Output the [x, y] coordinate of the center of the cell containing the given text.  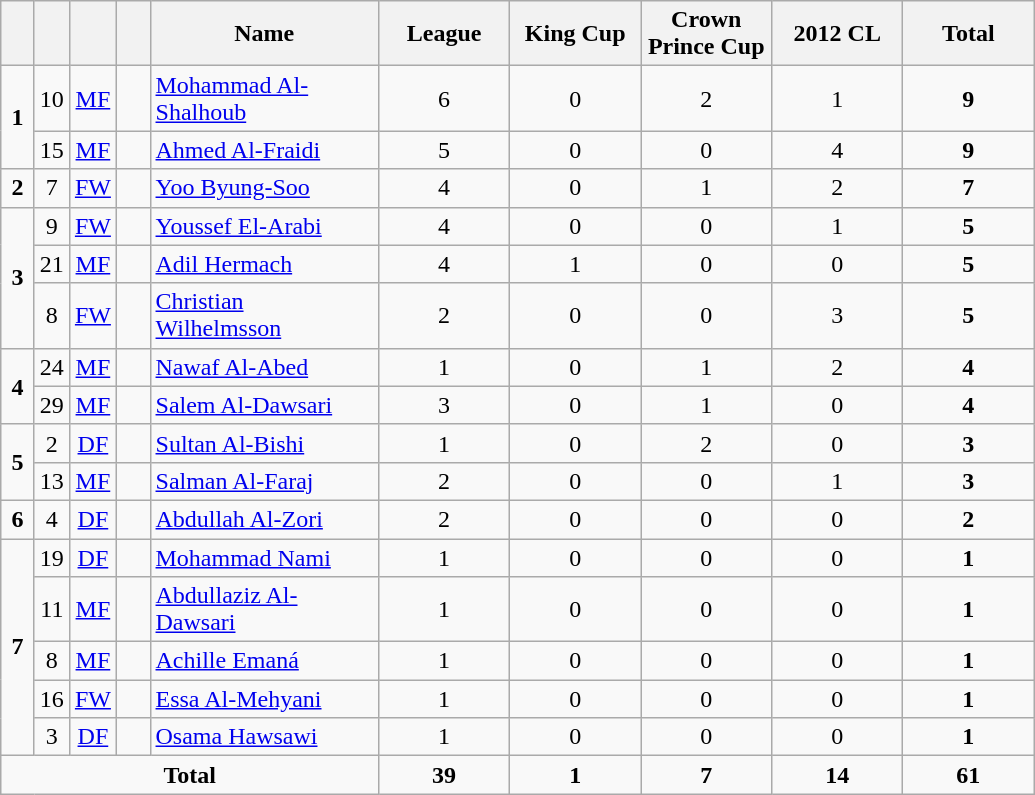
16 [52, 699]
Salman Al-Faraj [264, 481]
11 [52, 610]
39 [444, 775]
Abdullah Al-Zori [264, 519]
21 [52, 264]
League [444, 34]
24 [52, 367]
Name [264, 34]
61 [968, 775]
13 [52, 481]
Osama Hawsawi [264, 737]
2012 CL [838, 34]
Ahmed Al-Fraidi [264, 150]
Nawaf Al-Abed [264, 367]
Yoo Byung-Soo [264, 188]
Abdullaziz Al-Dawsari [264, 610]
Crown Prince Cup [706, 34]
Youssef El-Arabi [264, 226]
10 [52, 98]
29 [52, 405]
Mohammad Al-Shalhoub [264, 98]
14 [838, 775]
Adil Hermach [264, 264]
Achille Emaná [264, 661]
15 [52, 150]
Sultan Al-Bishi [264, 443]
Essa Al-Mehyani [264, 699]
19 [52, 557]
Salem Al-Dawsari [264, 405]
Christian Wilhelmsson [264, 316]
King Cup [576, 34]
Mohammad Nami [264, 557]
